Find where the given text appears and provide that cell's center as [X, Y] coordinate. 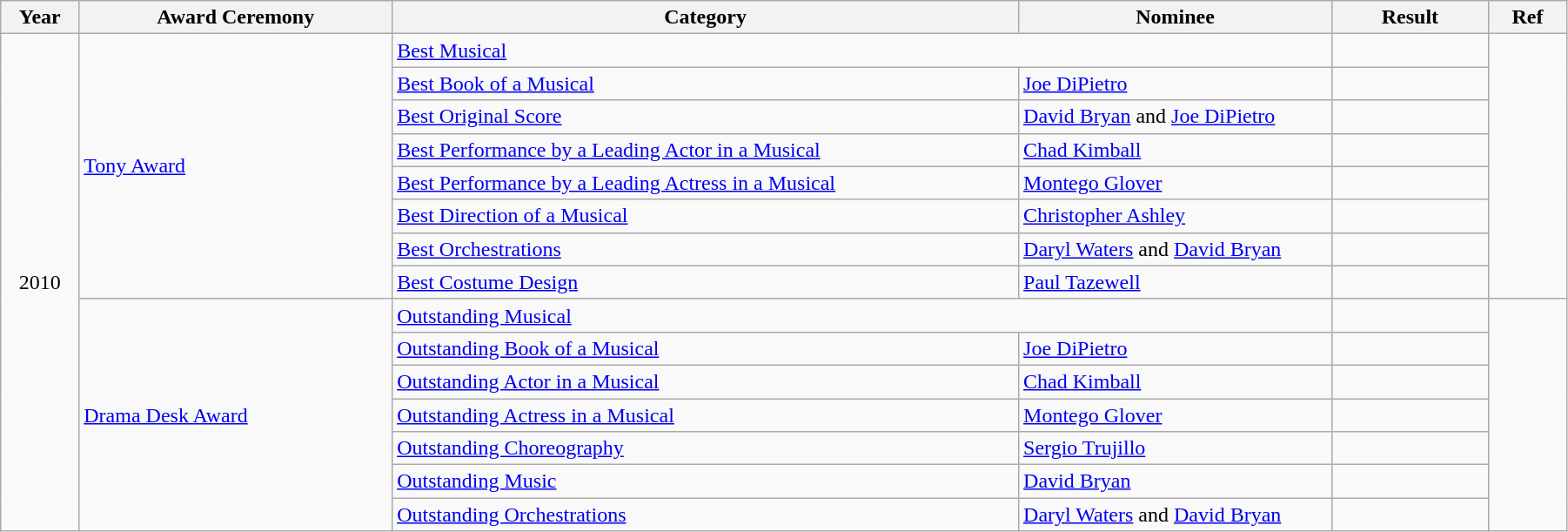
Outstanding Actress in a Musical [706, 415]
Outstanding Orchestrations [706, 515]
Best Orchestrations [706, 249]
Outstanding Musical [862, 315]
Outstanding Choreography [706, 448]
Best Performance by a Leading Actor in a Musical [706, 150]
Tony Award [236, 166]
Paul Tazewell [1176, 282]
Best Book of a Musical [706, 84]
Outstanding Actor in a Musical [706, 381]
David Bryan [1176, 481]
Ref [1527, 17]
Best Original Score [706, 117]
Outstanding Book of a Musical [706, 348]
2010 [40, 282]
Award Ceremony [236, 17]
Nominee [1176, 17]
Year [40, 17]
Result [1410, 17]
Outstanding Music [706, 481]
Best Performance by a Leading Actress in a Musical [706, 183]
Best Direction of a Musical [706, 216]
Best Musical [862, 51]
Christopher Ashley [1176, 216]
Sergio Trujillo [1176, 448]
Category [706, 17]
Drama Desk Award [236, 414]
Best Costume Design [706, 282]
David Bryan and Joe DiPietro [1176, 117]
